Provide the [X, Y] coordinate of the cell's center where the given text is located.  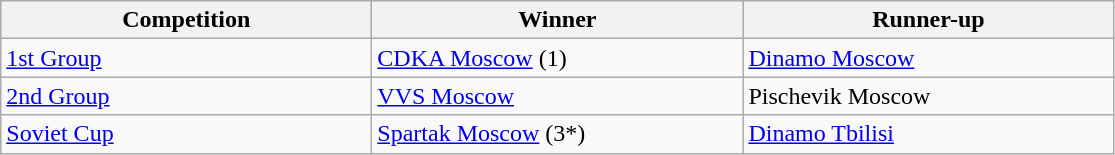
Spartak Moscow (3*) [558, 134]
Runner-up [928, 20]
2nd Group [186, 96]
Winner [558, 20]
Pischevik Moscow [928, 96]
Competition [186, 20]
Soviet Cup [186, 134]
1st Group [186, 58]
CDKA Moscow (1) [558, 58]
VVS Moscow [558, 96]
Dinamo Moscow [928, 58]
Dinamo Tbilisi [928, 134]
